Determine the [X, Y] coordinate at the center of the cell enclosing the given text.  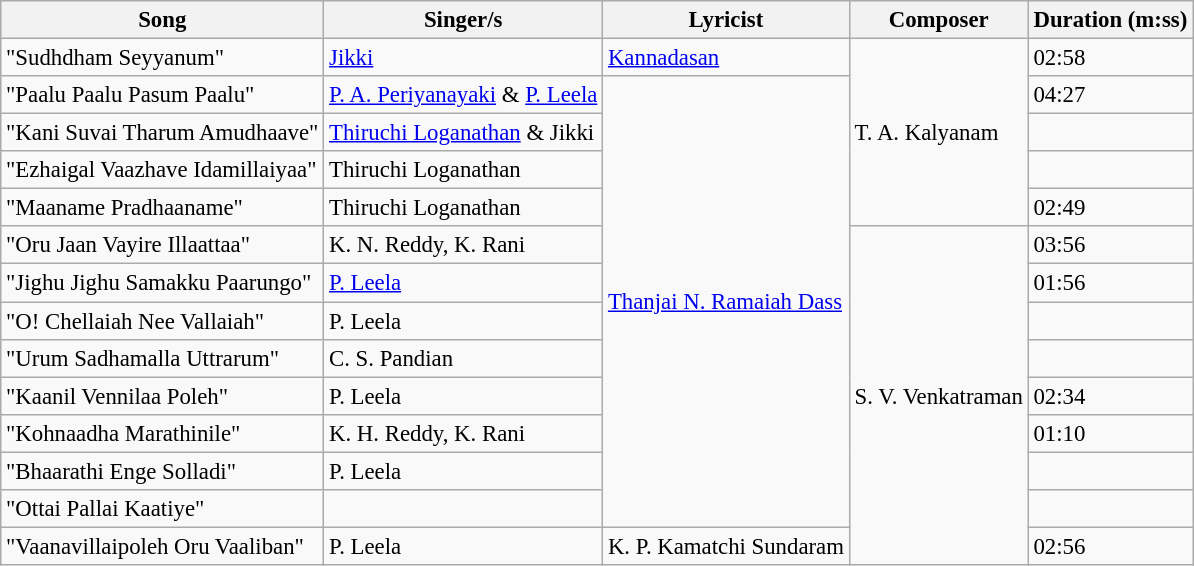
Composer [938, 20]
K. N. Reddy, K. Rani [464, 245]
04:27 [1110, 95]
01:10 [1110, 433]
Kannadasan [726, 58]
"Bhaarathi Enge Solladi" [162, 471]
Jikki [464, 58]
02:49 [1110, 208]
Singer/s [464, 20]
"Kohnaadha Marathinile" [162, 433]
K. P. Kamatchi Sundaram [726, 546]
"Jighu Jighu Samakku Paarungo" [162, 283]
"Ezhaigal Vaazhave Idamillaiyaa" [162, 170]
"Maaname Pradhaaname" [162, 208]
"Sudhdham Seyyanum" [162, 58]
03:56 [1110, 245]
"Kaanil Vennilaa Poleh" [162, 396]
T. A. Kalyanam [938, 133]
02:34 [1110, 396]
K. H. Reddy, K. Rani [464, 433]
"Urum Sadhamalla Uttrarum" [162, 358]
"O! Chellaiah Nee Vallaiah" [162, 321]
C. S. Pandian [464, 358]
Lyricist [726, 20]
S. V. Venkatraman [938, 395]
Thanjai N. Ramaiah Dass [726, 302]
01:56 [1110, 283]
Duration (m:ss) [1110, 20]
P. A. Periyanayaki & P. Leela [464, 95]
Thiruchi Loganathan & Jikki [464, 133]
"Oru Jaan Vayire Illaattaa" [162, 245]
"Ottai Pallai Kaatiye" [162, 509]
Song [162, 20]
02:58 [1110, 58]
"Vaanavillaipoleh Oru Vaaliban" [162, 546]
02:56 [1110, 546]
"Kani Suvai Tharum Amudhaave" [162, 133]
"Paalu Paalu Pasum Paalu" [162, 95]
